Find where the given text appears and provide that cell's center as (x, y) coordinate. 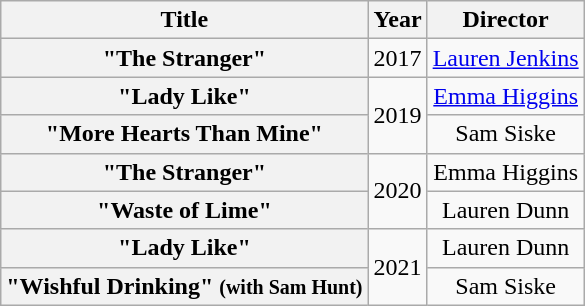
Year (398, 20)
Lauren Jenkins (506, 58)
"Wishful Drinking" (with Sam Hunt) (184, 286)
"More Hearts Than Mine" (184, 134)
"Waste of Lime" (184, 210)
Director (506, 20)
Title (184, 20)
2019 (398, 115)
2017 (398, 58)
2021 (398, 267)
2020 (398, 191)
